Output the [x, y] coordinate of the center of the cell containing the given text.  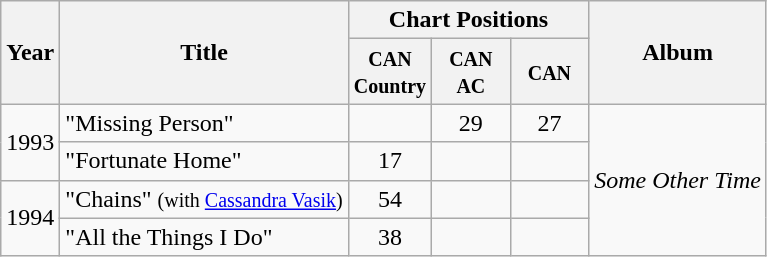
54 [390, 199]
27 [550, 123]
"Fortunate Home" [204, 161]
"All the Things I Do" [204, 237]
Year [30, 52]
"Chains" (with Cassandra Vasik) [204, 199]
1994 [30, 218]
29 [472, 123]
Album [678, 52]
17 [390, 161]
CAN [550, 72]
CAN Country [390, 72]
Title [204, 52]
38 [390, 237]
"Missing Person" [204, 123]
1993 [30, 142]
Chart Positions [468, 20]
Some Other Time [678, 180]
CAN AC [472, 72]
